Locate the cell with the specified text and output its (x, y) center coordinate. 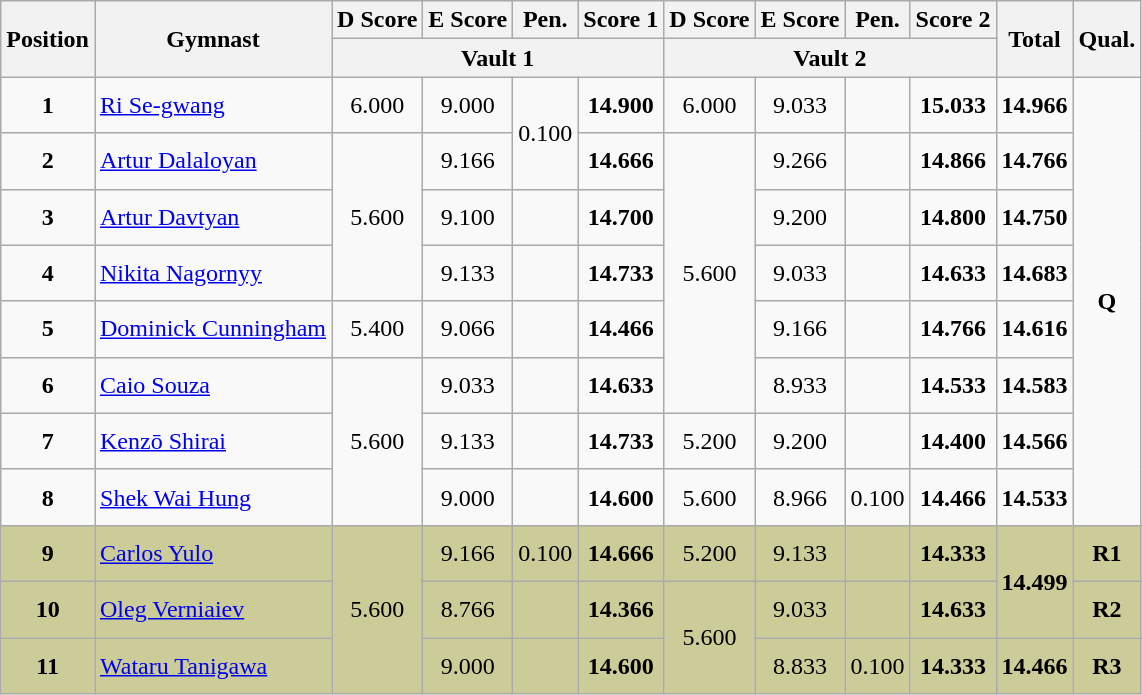
Score 2 (953, 20)
14.366 (621, 609)
5 (48, 329)
Nikita Nagornyy (212, 273)
Qual. (1107, 39)
14.583 (1034, 385)
Carlos Yulo (212, 553)
5.400 (378, 329)
14.566 (1034, 441)
14.616 (1034, 329)
6 (48, 385)
14.900 (621, 105)
R1 (1107, 553)
3 (48, 217)
8.833 (800, 666)
Caio Souza (212, 385)
14.750 (1034, 217)
2 (48, 161)
14.966 (1034, 105)
Wataru Tanigawa (212, 666)
9.066 (468, 329)
Position (48, 39)
Score 1 (621, 20)
14.499 (1034, 581)
Vault 2 (830, 58)
Artur Dalaloyan (212, 161)
R3 (1107, 666)
R2 (1107, 609)
14.683 (1034, 273)
Q (1107, 301)
Gymnast (212, 39)
Artur Davtyan (212, 217)
Ri Se-gwang (212, 105)
9.100 (468, 217)
7 (48, 441)
9.266 (800, 161)
14.866 (953, 161)
15.033 (953, 105)
8.933 (800, 385)
Oleg Verniaiev (212, 609)
Total (1034, 39)
8.966 (800, 497)
Dominick Cunningham (212, 329)
14.400 (953, 441)
11 (48, 666)
8 (48, 497)
Vault 1 (498, 58)
14.700 (621, 217)
Kenzō Shirai (212, 441)
Shek Wai Hung (212, 497)
8.766 (468, 609)
4 (48, 273)
1 (48, 105)
14.800 (953, 217)
9 (48, 553)
10 (48, 609)
